Provide the [X, Y] coordinate of the cell's center where the given text is located.  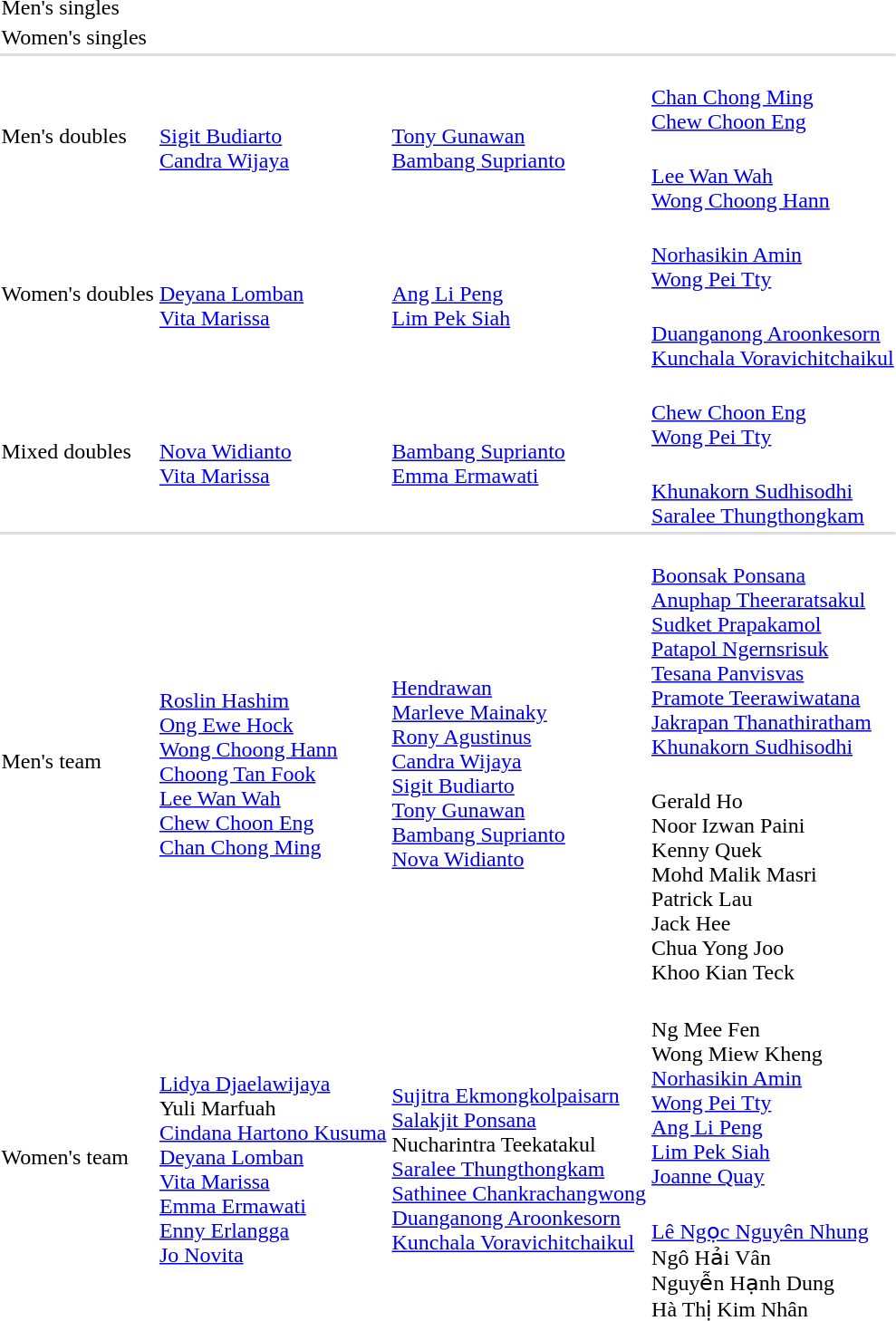
Norhasikin AminWong Pei Tty [774, 255]
Men's team [78, 761]
Tony GunawanBambang Suprianto [519, 136]
Lee Wan WahWong Choong Hann [774, 176]
Ang Li PengLim Pek Siah [519, 294]
Men's doubles [78, 136]
Women's singles [78, 37]
Nova WidiantoVita Marissa [273, 451]
Women's doubles [78, 294]
Roslin HashimOng Ewe HockWong Choong HannChoong Tan FookLee Wan WahChew Choon EngChan Chong Ming [273, 761]
Chan Chong MingChew Choon Eng [774, 97]
Ng Mee FenWong Miew KhengNorhasikin AminWong Pei TtyAng Li PengLim Pek SiahJoanne Quay [774, 1091]
Chew Choon EngWong Pei Tty [774, 412]
Gerald HoNoor Izwan PainiKenny QuekMohd Malik MasriPatrick LauJack HeeChua Yong JooKhoo Kian Teck [774, 874]
Khunakorn SudhisodhiSaralee Thungthongkam [774, 491]
HendrawanMarleve MainakyRony AgustinusCandra WijayaSigit BudiartoTony GunawanBambang SupriantoNova Widianto [519, 761]
Bambang SupriantoEmma Ermawati [519, 451]
Duanganong AroonkesornKunchala Voravichitchaikul [774, 333]
Sigit Budiarto Candra Wijaya [273, 136]
Mixed doubles [78, 451]
Deyana LombanVita Marissa [273, 294]
